Determine the (x, y) coordinate at the center of the cell enclosing the given text.  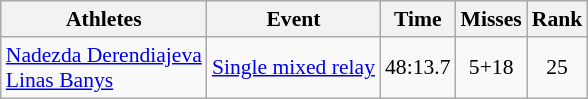
Single mixed relay (294, 68)
Misses (492, 19)
Event (294, 19)
Time (418, 19)
Nadezda DerendiajevaLinas Banys (104, 68)
48:13.7 (418, 68)
5+18 (492, 68)
Athletes (104, 19)
25 (558, 68)
Rank (558, 19)
